Scan for the cell matching the given text and deliver its [x, y] coordinate at center. 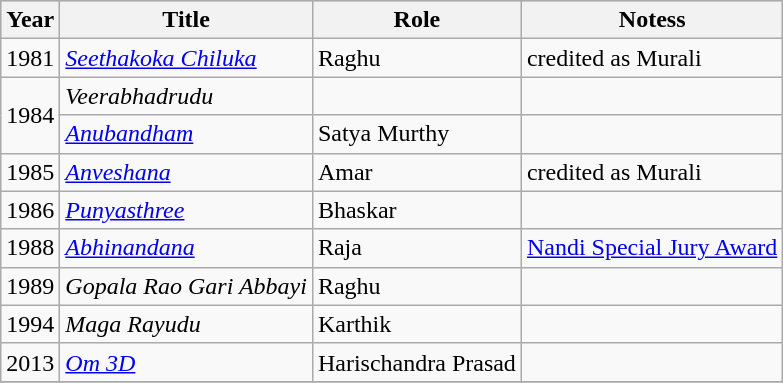
Abhinandana [186, 248]
1988 [30, 248]
Anubandham [186, 134]
1994 [30, 324]
Seethakoka Chiluka [186, 58]
Nandi Special Jury Award [652, 248]
Anveshana [186, 172]
Gopala Rao Gari Abbayi [186, 286]
Veerabhadrudu [186, 96]
Om 3D [186, 362]
Title [186, 20]
Year [30, 20]
Raja [416, 248]
Maga Rayudu [186, 324]
1981 [30, 58]
Role [416, 20]
Notess [652, 20]
Punyasthree [186, 210]
Amar [416, 172]
2013 [30, 362]
1989 [30, 286]
1985 [30, 172]
Harischandra Prasad [416, 362]
Satya Murthy [416, 134]
Karthik [416, 324]
1984 [30, 115]
1986 [30, 210]
Bhaskar [416, 210]
